Pinpoint the cell where the given text exists, returning its [X, Y] midpoint coordinate. 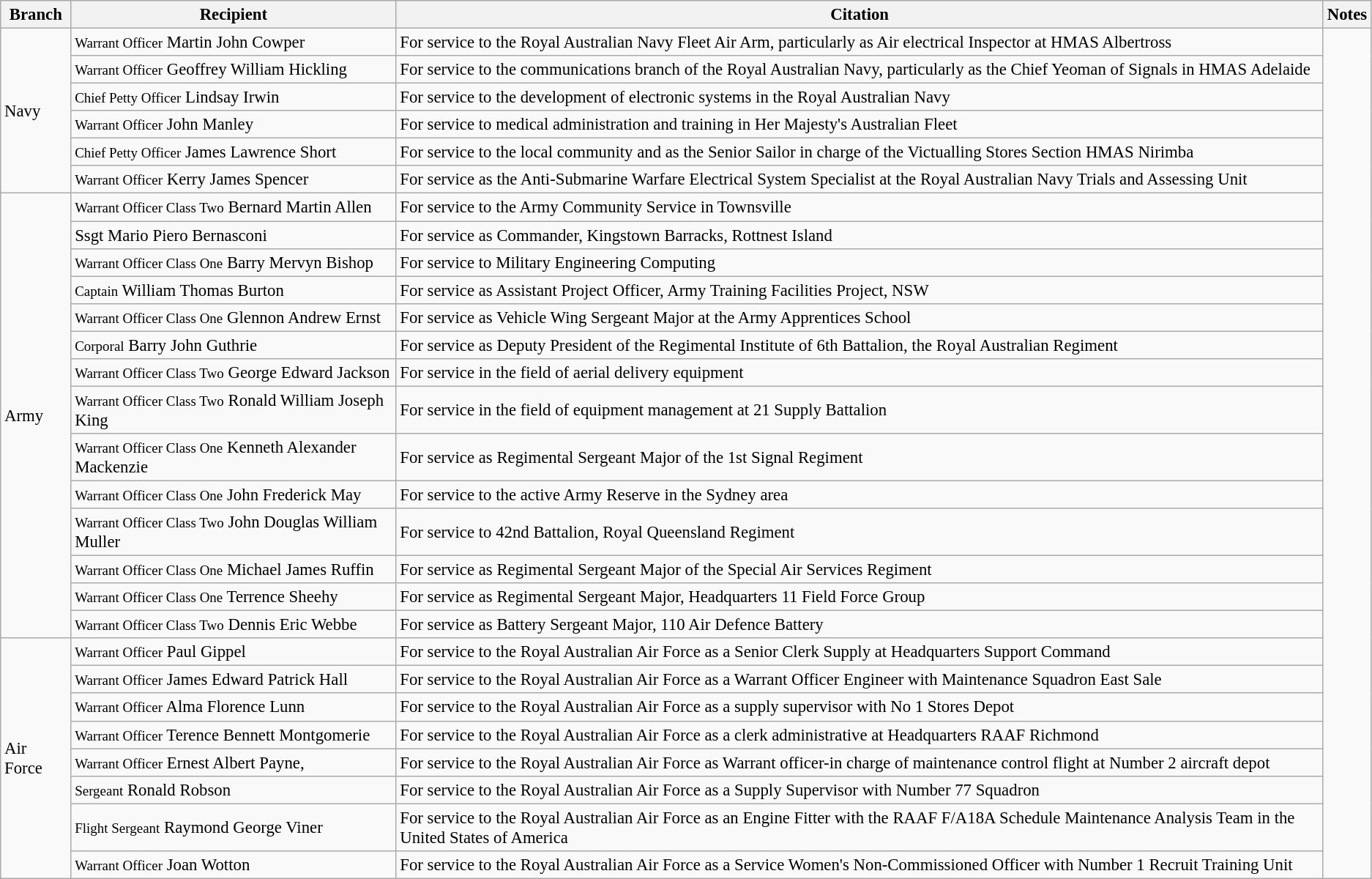
Warrant Officer Class Two Ronald William Joseph King [234, 410]
For service as Regimental Sergeant Major of the 1st Signal Regiment [860, 457]
For service to the Royal Australian Air Force as a Supply Supervisor with Number 77 Squadron [860, 790]
Warrant Officer Class One Kenneth Alexander Mackenzie [234, 457]
For service to the development of electronic systems in the Royal Australian Navy [860, 97]
For service as Regimental Sergeant Major, Headquarters 11 Field Force Group [860, 597]
Ssgt Mario Piero Bernasconi [234, 235]
Corporal Barry John Guthrie [234, 345]
Notes [1347, 15]
For service as Assistant Project Officer, Army Training Facilities Project, NSW [860, 290]
For service to the Royal Australian Navy Fleet Air Arm, particularly as Air electrical Inspector at HMAS Albertross [860, 42]
Army [36, 416]
Navy [36, 111]
For service to the active Army Reserve in the Sydney area [860, 494]
For service to Military Engineering Computing [860, 262]
For service to the local community and as the Senior Sailor in charge of the Victualling Stores Section HMAS Nirimba [860, 152]
For service to the Royal Australian Air Force as a Warrant Officer Engineer with Maintenance Squadron East Sale [860, 680]
Captain William Thomas Burton [234, 290]
Warrant Officer Class One John Frederick May [234, 494]
Warrant Officer John Manley [234, 125]
For service in the field of aerial delivery equipment [860, 373]
Warrant Officer Alma Florence Lunn [234, 708]
For service in the field of equipment management at 21 Supply Battalion [860, 410]
Warrant Officer Joan Wotton [234, 865]
For service to the Royal Australian Air Force as a Senior Clerk Supply at Headquarters Support Command [860, 652]
For service to medical administration and training in Her Majesty's Australian Fleet [860, 125]
Warrant Officer Class Two George Edward Jackson [234, 373]
For service to the communications branch of the Royal Australian Navy, particularly as the Chief Yeoman of Signals in HMAS Adelaide [860, 70]
Warrant Officer Class One Terrence Sheehy [234, 597]
Warrant Officer Geoffrey William Hickling [234, 70]
Warrant Officer Martin John Cowper [234, 42]
Warrant Officer Kerry James Spencer [234, 179]
Flight Sergeant Raymond George Viner [234, 828]
Warrant Officer Class One Glennon Andrew Ernst [234, 317]
Warrant Officer Class Two Dennis Eric Webbe [234, 625]
Warrant Officer Class Two John Douglas William Muller [234, 532]
For service as Regimental Sergeant Major of the Special Air Services Regiment [860, 570]
For service as Vehicle Wing Sergeant Major at the Army Apprentices School [860, 317]
For service to the Royal Australian Air Force as Warrant officer-in charge of maintenance control flight at Number 2 aircraft depot [860, 763]
Recipient [234, 15]
Warrant Officer Class One Michael James Ruffin [234, 570]
Warrant Officer Ernest Albert Payne, [234, 763]
Warrant Officer Paul Gippel [234, 652]
For service as Commander, Kingstown Barracks, Rottnest Island [860, 235]
For service to the Royal Australian Air Force as a supply supervisor with No 1 Stores Depot [860, 708]
Sergeant Ronald Robson [234, 790]
For service to the Army Community Service in Townsville [860, 207]
Chief Petty Officer James Lawrence Short [234, 152]
Chief Petty Officer Lindsay Irwin [234, 97]
Air Force [36, 758]
For service to the Royal Australian Air Force as a Service Women's Non-Commissioned Officer with Number 1 Recruit Training Unit [860, 865]
For service as Deputy President of the Regimental Institute of 6th Battalion, the Royal Australian Regiment [860, 345]
Citation [860, 15]
Warrant Officer Class One Barry Mervyn Bishop [234, 262]
For service as Battery Sergeant Major, 110 Air Defence Battery [860, 625]
Warrant Officer James Edward Patrick Hall [234, 680]
For service to 42nd Battalion, Royal Queensland Regiment [860, 532]
For service as the Anti-Submarine Warfare Electrical System Specialist at the Royal Australian Navy Trials and Assessing Unit [860, 179]
For service to the Royal Australian Air Force as a clerk administrative at Headquarters RAAF Richmond [860, 735]
Branch [36, 15]
Warrant Officer Class Two Bernard Martin Allen [234, 207]
Warrant Officer Terence Bennett Montgomerie [234, 735]
